Capture the cell that displays the provided text and extract its [x, y] central coordinate. 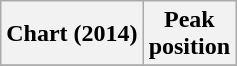
Peak position [189, 34]
Chart (2014) [72, 34]
